Detect which cell encompasses the target text, then output its (x, y) center coordinate. 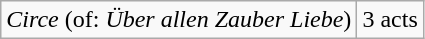
Circe (of: Über allen Zauber Liebe) (179, 20)
3 acts (390, 20)
